Extract the (X, Y) coordinate from the center of the cell holding the provided text.  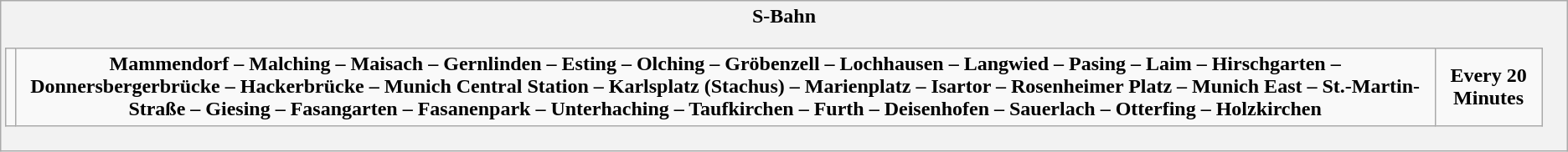
Every 20 Minutes (1488, 87)
